Determine the (X, Y) coordinate at the center of the cell enclosing the given text.  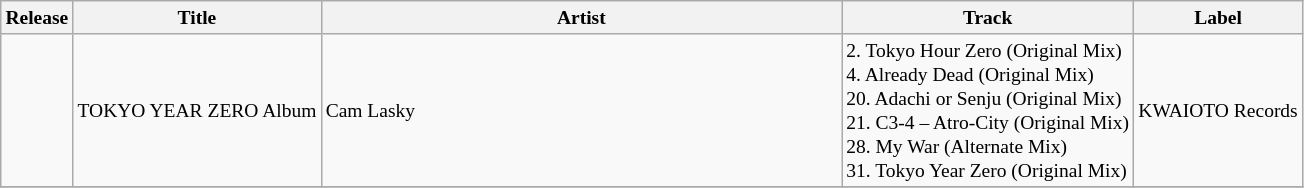
Title (197, 18)
Release (37, 18)
Cam Lasky (582, 110)
TOKYO YEAR ZERO Album (197, 110)
KWAIOTO Records (1218, 110)
Artist (582, 18)
Track (988, 18)
Label (1218, 18)
